Extract the (X, Y) coordinate from the center of the cell holding the provided text.  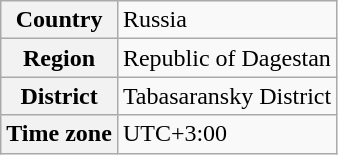
District (60, 96)
Time zone (60, 134)
Russia (226, 20)
UTC+3:00 (226, 134)
Country (60, 20)
Region (60, 58)
Tabasaransky District (226, 96)
Republic of Dagestan (226, 58)
